Detect which cell encompasses the target text, then output its (X, Y) center coordinate. 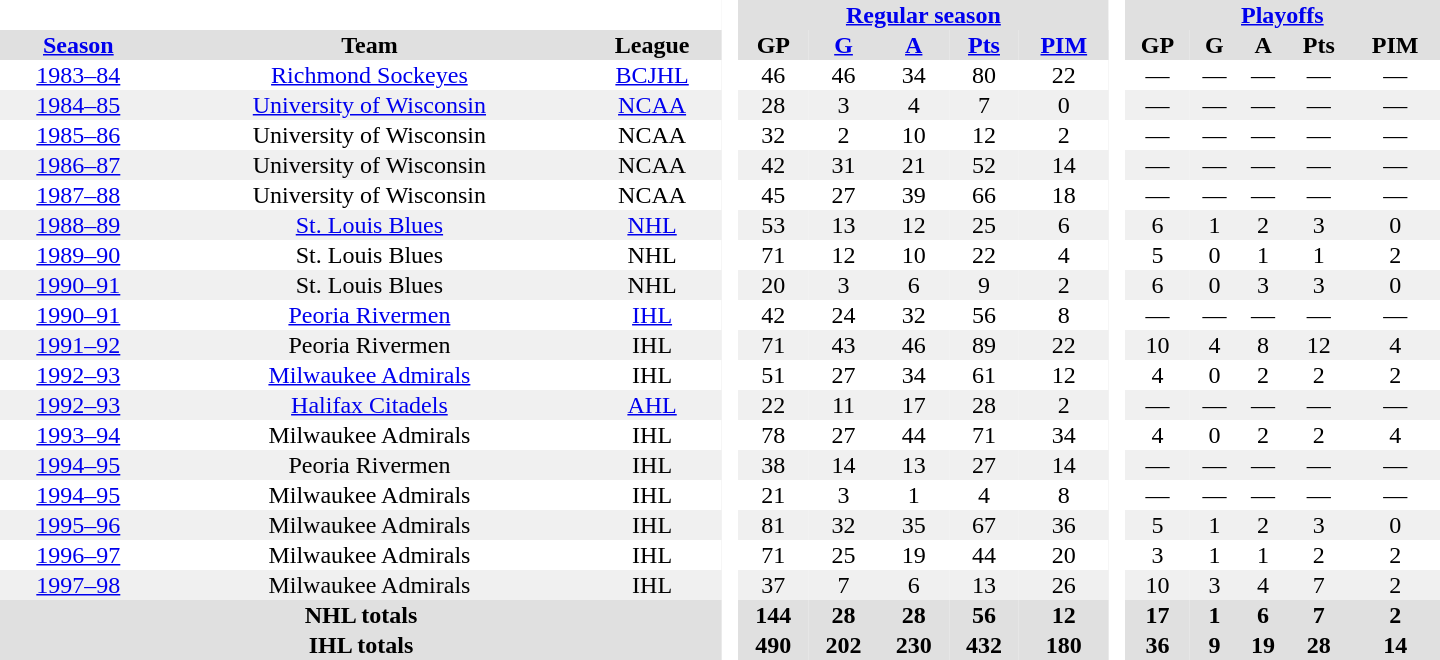
202 (843, 645)
52 (984, 165)
67 (984, 525)
1997–98 (78, 585)
NHL totals (361, 615)
IHL totals (361, 645)
1988–89 (78, 225)
89 (984, 345)
11 (843, 405)
1985–86 (78, 135)
45 (773, 195)
Regular season (923, 15)
Season (78, 45)
1983–84 (78, 75)
144 (773, 615)
51 (773, 375)
1993–94 (78, 435)
1989–90 (78, 255)
BCJHL (652, 75)
AHL (652, 405)
31 (843, 165)
35 (914, 525)
230 (914, 645)
26 (1064, 585)
Playoffs (1282, 15)
78 (773, 435)
80 (984, 75)
24 (843, 315)
1984–85 (78, 105)
53 (773, 225)
66 (984, 195)
81 (773, 525)
Team (370, 45)
432 (984, 645)
18 (1064, 195)
1991–92 (78, 345)
1986–87 (78, 165)
League (652, 45)
39 (914, 195)
1995–96 (78, 525)
180 (1064, 645)
490 (773, 645)
37 (773, 585)
1987–88 (78, 195)
1996–97 (78, 555)
38 (773, 465)
Halifax Citadels (370, 405)
61 (984, 375)
Richmond Sockeyes (370, 75)
43 (843, 345)
